Output the [X, Y] coordinate of the center of the cell containing the given text.  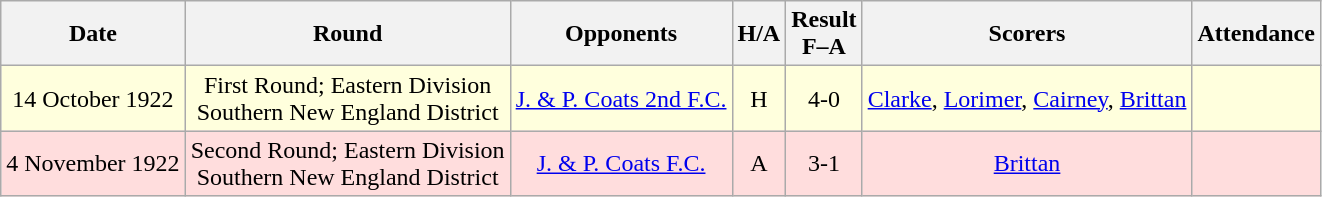
4 November 1922 [93, 164]
H [759, 98]
14 October 1922 [93, 98]
4-0 [824, 98]
A [759, 164]
First Round; Eastern DivisionSouthern New England District [348, 98]
Scorers [1027, 34]
Attendance [1256, 34]
Round [348, 34]
Clarke, Lorimer, Cairney, Brittan [1027, 98]
Opponents [621, 34]
Date [93, 34]
3-1 [824, 164]
H/A [759, 34]
Brittan [1027, 164]
J. & P. Coats F.C. [621, 164]
ResultF–A [824, 34]
Second Round; Eastern DivisionSouthern New England District [348, 164]
J. & P. Coats 2nd F.C. [621, 98]
